Scan for the cell matching the given text and deliver its [x, y] coordinate at center. 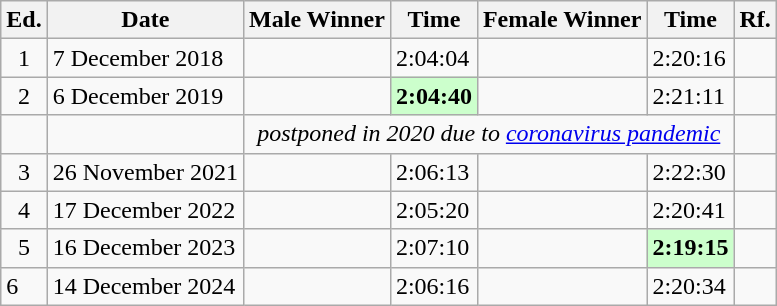
2:06:16 [434, 286]
5 [24, 248]
2:20:16 [690, 58]
2:21:11 [690, 96]
2:20:41 [690, 210]
2:06:13 [434, 172]
3 [24, 172]
Rf. [755, 20]
Date [145, 20]
2:04:40 [434, 96]
6 December 2019 [145, 96]
2:20:34 [690, 286]
Female Winner [562, 20]
2:05:20 [434, 210]
postponed in 2020 due to coronavirus pandemic [489, 134]
4 [24, 210]
2:19:15 [690, 248]
6 [24, 286]
2 [24, 96]
26 November 2021 [145, 172]
2:07:10 [434, 248]
7 December 2018 [145, 58]
Male Winner [318, 20]
Ed. [24, 20]
1 [24, 58]
14 December 2024 [145, 286]
16 December 2023 [145, 248]
2:04:04 [434, 58]
17 December 2022 [145, 210]
2:22:30 [690, 172]
